Search for the cell housing the specified text and yield its [X, Y] center coordinate. 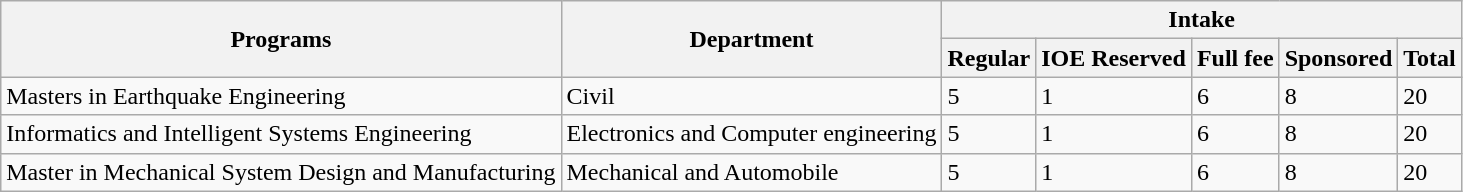
IOE Reserved [1114, 58]
Total [1430, 58]
Sponsored [1338, 58]
Programs [281, 39]
Department [752, 39]
Master in Mechanical System Design and Manufacturing [281, 172]
Informatics and Intelligent Systems Engineering [281, 134]
Full fee [1235, 58]
Mechanical and Automobile [752, 172]
Regular [989, 58]
Civil [752, 96]
Electronics and Computer engineering [752, 134]
Intake [1202, 20]
Masters in Earthquake Engineering [281, 96]
